Pinpoint the cell where the given text exists, returning its [X, Y] midpoint coordinate. 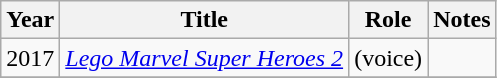
Title [204, 20]
Role [388, 20]
(voice) [388, 58]
Year [30, 20]
Notes [462, 20]
Lego Marvel Super Heroes 2 [204, 58]
2017 [30, 58]
